Return the [x, y] coordinate for the center point of the cell that contains the specified text.  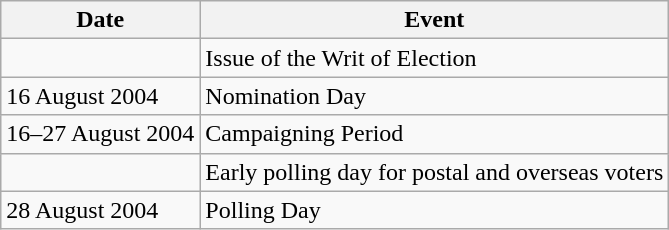
16 August 2004 [100, 96]
Date [100, 20]
Campaigning Period [434, 134]
Issue of the Writ of Election [434, 58]
16–27 August 2004 [100, 134]
Event [434, 20]
Nomination Day [434, 96]
Polling Day [434, 210]
28 August 2004 [100, 210]
Early polling day for postal and overseas voters [434, 172]
